Search for the cell housing the specified text and yield its (x, y) center coordinate. 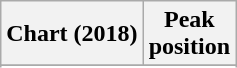
Chart (2018) (72, 34)
Peakposition (189, 34)
